Find where the given text appears and provide that cell's center as [x, y] coordinate. 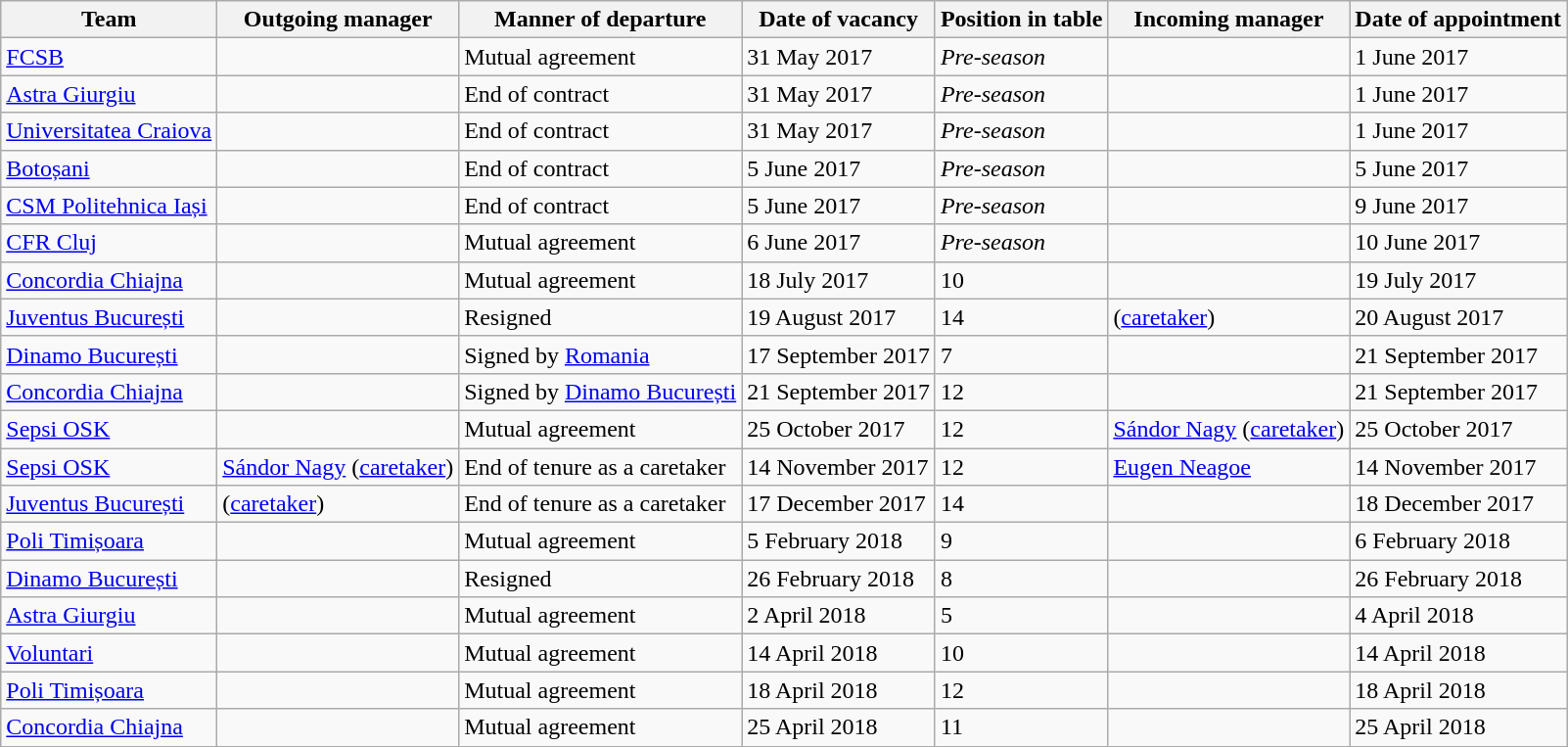
7 [1021, 354]
6 June 2017 [839, 243]
CSM Politehnica Iași [110, 206]
6 February 2018 [1458, 541]
Botoșani [110, 168]
Universitatea Craiova [110, 131]
18 July 2017 [839, 280]
20 August 2017 [1458, 317]
Team [110, 20]
9 [1021, 541]
5 [1021, 616]
Eugen Neagoe [1229, 467]
5 February 2018 [839, 541]
10 June 2017 [1458, 243]
11 [1021, 727]
9 June 2017 [1458, 206]
Outgoing manager [339, 20]
Date of appointment [1458, 20]
Voluntari [110, 653]
4 April 2018 [1458, 616]
Signed by Dinamo București [601, 392]
17 September 2017 [839, 354]
Incoming manager [1229, 20]
Manner of departure [601, 20]
Signed by Romania [601, 354]
FCSB [110, 57]
CFR Cluj [110, 243]
19 July 2017 [1458, 280]
2 April 2018 [839, 616]
8 [1021, 579]
18 December 2017 [1458, 504]
17 December 2017 [839, 504]
Position in table [1021, 20]
Date of vacancy [839, 20]
19 August 2017 [839, 317]
